Return [X, Y] of the center of cell containing provided text 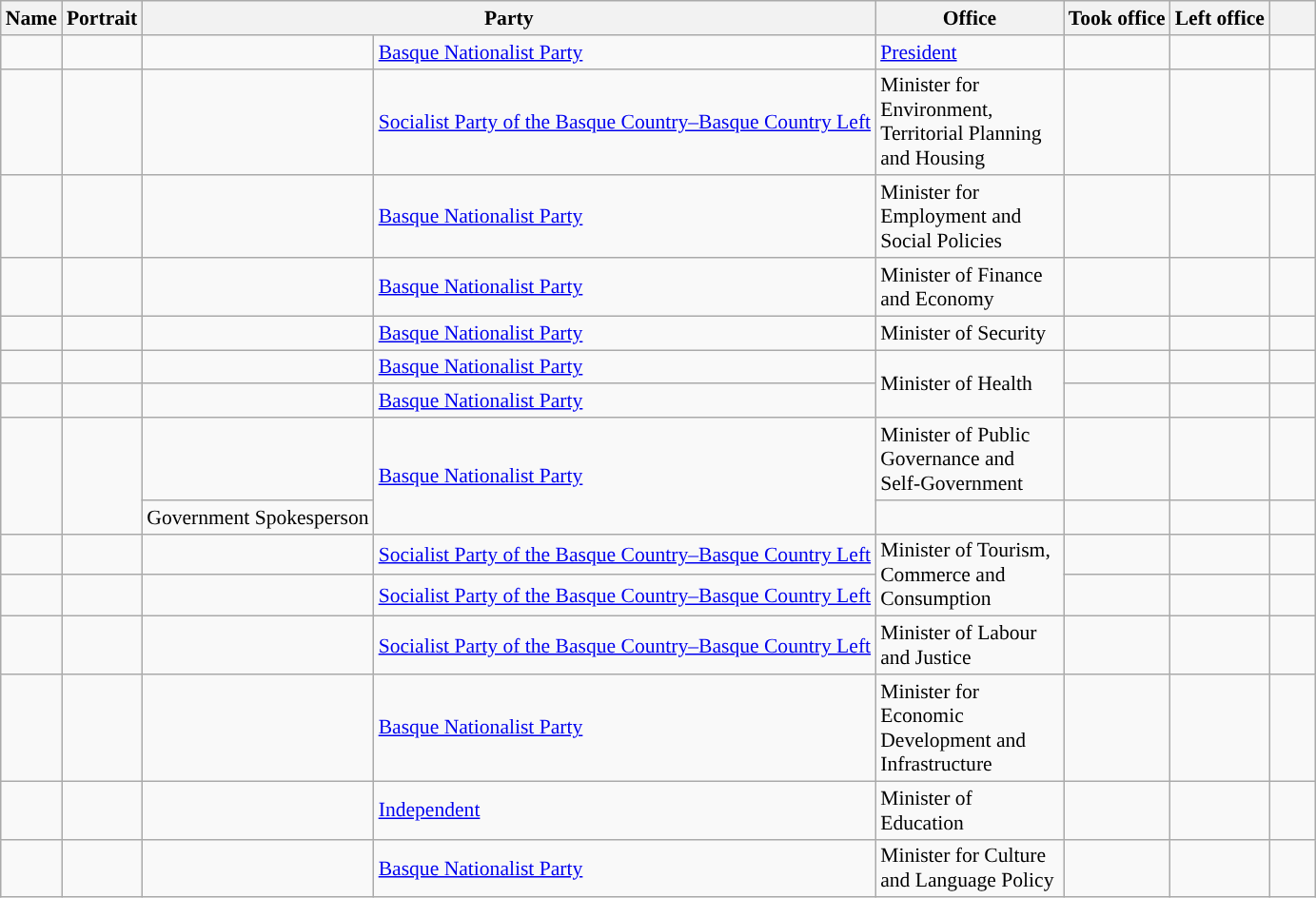
Minister of Health [970, 384]
Minister of Public Governance and Self-Government [970, 459]
Minister of Labour and Justice [970, 645]
Minister of Finance and Economy [970, 287]
Office [970, 18]
Independent [625, 810]
Minister of Education [970, 810]
Minister of Tourism, Commerce and Consumption [970, 575]
Name [31, 18]
Minister for Employment and Social Policies [970, 217]
Minister for Environment, Territorial Planning and Housing [970, 122]
Took office [1117, 18]
President [970, 52]
Minister for Economic Development and Infrastructure [970, 728]
Portrait [102, 18]
Government Spokesperson [257, 517]
Party [508, 18]
Minister of Security [970, 333]
Left office [1220, 18]
Minister for Culture and Language Policy [970, 868]
